Identify which cell holds the provided text, then report its (X, Y) central coordinate. 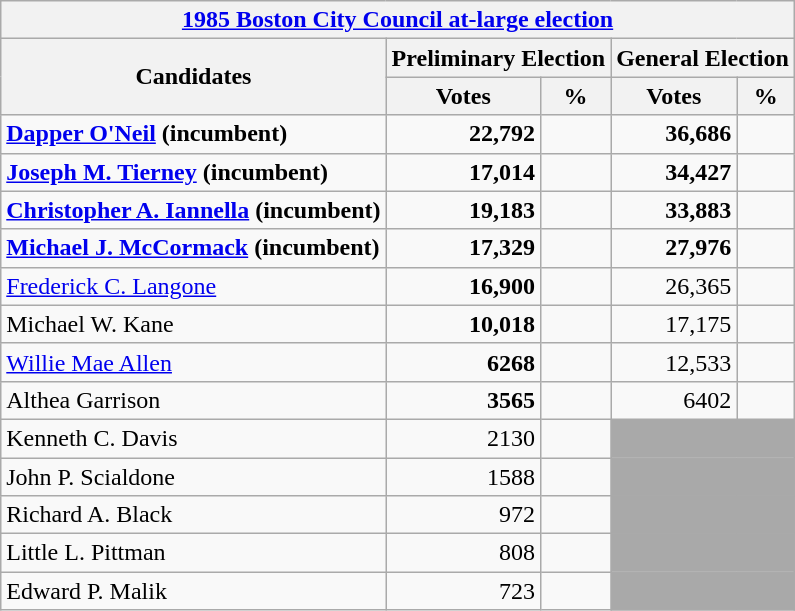
3565 (463, 400)
22,792 (463, 134)
972 (463, 515)
36,686 (674, 134)
Michael W. Kane (194, 324)
34,427 (674, 172)
2130 (463, 438)
12,533 (674, 362)
17,175 (674, 324)
Christopher A. Iannella (incumbent) (194, 210)
808 (463, 553)
17,329 (463, 248)
723 (463, 591)
17,014 (463, 172)
Kenneth C. Davis (194, 438)
John P. Scialdone (194, 477)
Candidates (194, 77)
Little L. Pittman (194, 553)
Preliminary Election (498, 58)
16,900 (463, 286)
1985 Boston City Council at-large election (398, 20)
19,183 (463, 210)
1588 (463, 477)
Edward P. Malik (194, 591)
Frederick C. Langone (194, 286)
Richard A. Black (194, 515)
General Election (703, 58)
Joseph M. Tierney (incumbent) (194, 172)
33,883 (674, 210)
6268 (463, 362)
6402 (674, 400)
10,018 (463, 324)
27,976 (674, 248)
Dapper O'Neil (incumbent) (194, 134)
26,365 (674, 286)
Althea Garrison (194, 400)
Willie Mae Allen (194, 362)
Michael J. McCormack (incumbent) (194, 248)
